Output the (X, Y) coordinate of the center of the cell containing the given text.  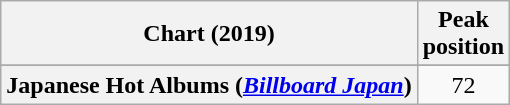
Peakposition (463, 34)
Japanese Hot Albums (Billboard Japan) (209, 85)
72 (463, 85)
Chart (2019) (209, 34)
